Return [x, y] of the center of cell containing provided text 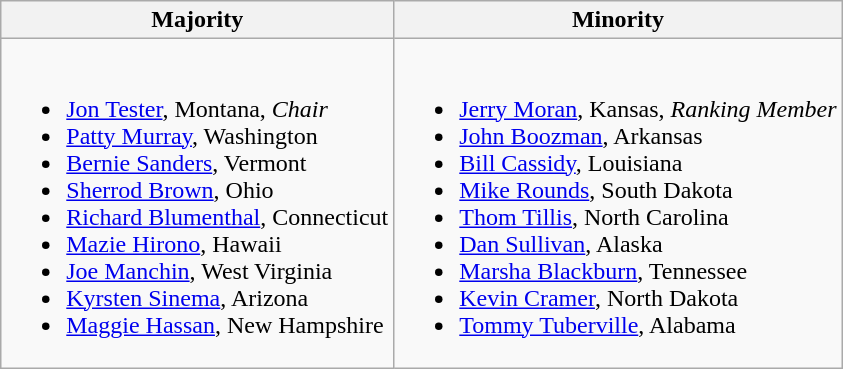
Minority [618, 20]
Majority [198, 20]
